Provide the [x, y] coordinate of the cell's center where the given text is located.  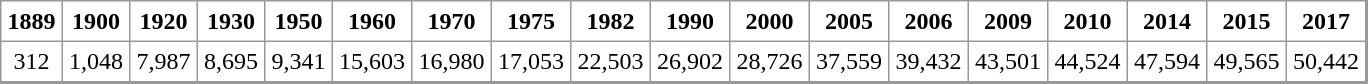
50,442 [1326, 62]
1975 [531, 21]
1900 [96, 21]
8,695 [231, 62]
2015 [1247, 21]
1920 [164, 21]
26,902 [690, 62]
44,524 [1088, 62]
9,341 [299, 62]
1950 [299, 21]
2009 [1008, 21]
1889 [32, 21]
16,980 [452, 62]
1960 [372, 21]
1930 [231, 21]
28,726 [770, 62]
1970 [452, 21]
43,501 [1008, 62]
15,603 [372, 62]
2014 [1167, 21]
37,559 [849, 62]
7,987 [164, 62]
312 [32, 62]
2006 [929, 21]
17,053 [531, 62]
2000 [770, 21]
2010 [1088, 21]
2017 [1326, 21]
2005 [849, 21]
49,565 [1247, 62]
1,048 [96, 62]
22,503 [611, 62]
1990 [690, 21]
47,594 [1167, 62]
39,432 [929, 62]
1982 [611, 21]
